Determine the [X, Y] coordinate at the center of the cell enclosing the given text.  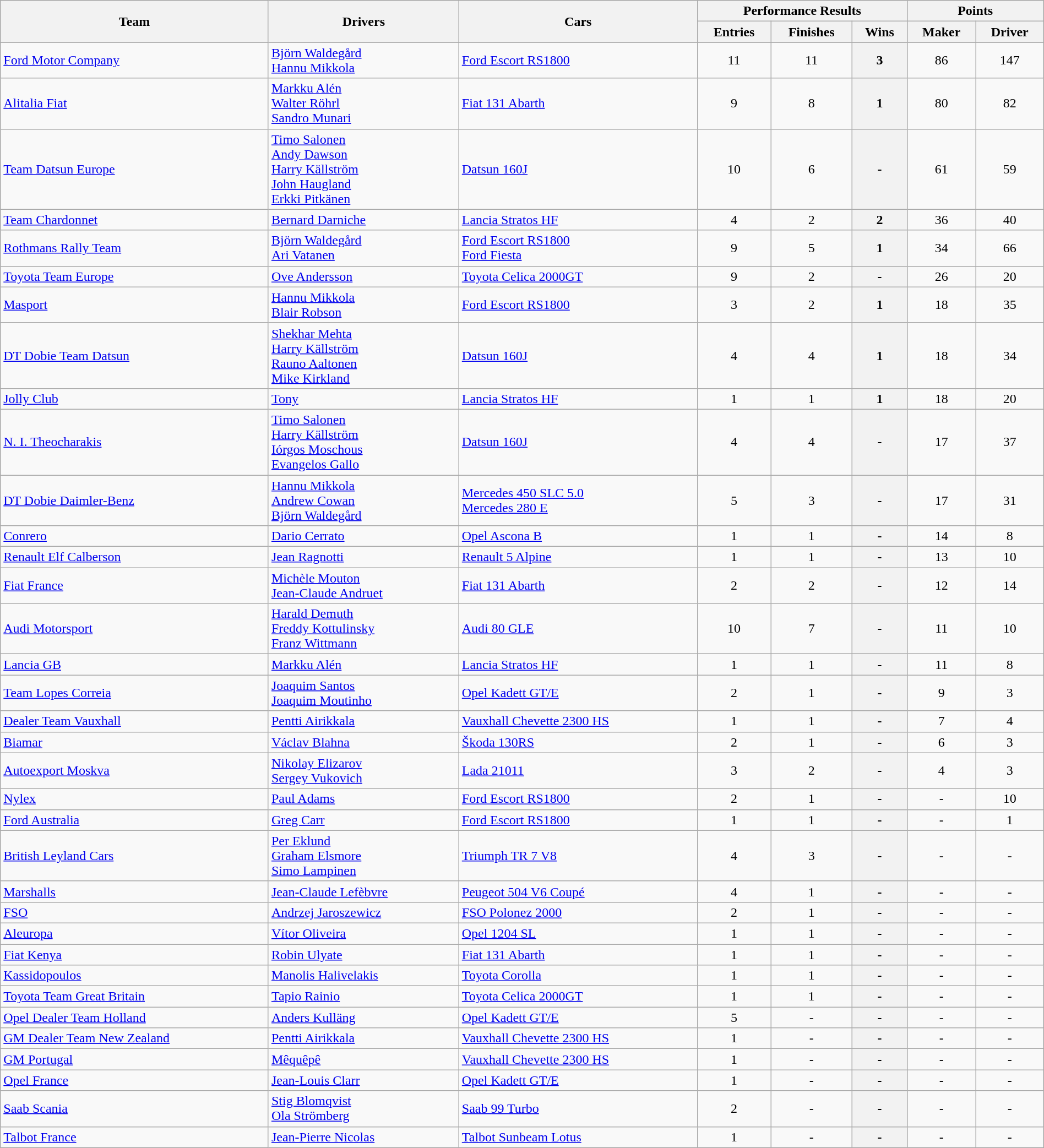
Hannu Mikkola Blair Robson [363, 305]
Kassidopoulos [134, 976]
Jean-Pierre Nicolas [363, 1137]
Fiat Kenya [134, 954]
FSO [134, 912]
Robin Ulyate [363, 954]
Audi Motorsport [134, 629]
Team Lopes Correia [134, 693]
Mêquêpê [363, 1059]
Michèle Mouton Jean-Claude Andruet [363, 586]
147 [1010, 61]
13 [942, 557]
Ford Motor Company [134, 61]
Anders Kulläng [363, 1018]
Andrzej Jaroszewicz [363, 912]
Timo Salonen Andy Dawson Harry Källström John Haugland Erkki Pitkänen [363, 169]
GM Dealer Team New Zealand [134, 1038]
Toyota Team Europe [134, 276]
37 [1010, 442]
12 [942, 586]
Drivers [363, 21]
Autoexport Moskva [134, 771]
Cars [578, 21]
Ford Escort RS1800Ford Fiesta [578, 248]
Mercedes 450 SLC 5.0Mercedes 280 E [578, 500]
Paul Adams [363, 799]
Opel Dealer Team Holland [134, 1018]
Václav Blahna [363, 742]
Per Eklund Graham Elsmore Simo Lampinen [363, 856]
Team [134, 21]
Team Datsun Europe [134, 169]
Ford Australia [134, 820]
31 [1010, 500]
Manolis Halivelakis [363, 976]
Tapio Rainio [363, 997]
Nikolay Elizarov Sergey Vukovich [363, 771]
Masport [134, 305]
FSO Polonez 2000 [578, 912]
Alitalia Fiat [134, 104]
Peugeot 504 V6 Coupé [578, 891]
35 [1010, 305]
Saab 99 Turbo [578, 1109]
86 [942, 61]
Team Chardonnet [134, 220]
Joaquim Santos Joaquim Moutinho [363, 693]
Marshalls [134, 891]
80 [942, 104]
Finishes [812, 32]
Toyota Team Great Britain [134, 997]
DT Dobie Daimler-Benz [134, 500]
66 [1010, 248]
Tony [363, 399]
Dealer Team Vauxhall [134, 721]
British Leyland Cars [134, 856]
Toyota Corolla [578, 976]
Jean-Louis Clarr [363, 1080]
Vítor Oliveira [363, 933]
40 [1010, 220]
GM Portugal [134, 1059]
Jolly Club [134, 399]
Entries [733, 32]
Björn Waldegård Ari Vatanen [363, 248]
Audi 80 GLE [578, 629]
Lancia GB [134, 665]
Driver [1010, 32]
Nylex [134, 799]
Škoda 130RS [578, 742]
Björn Waldegård Hannu Mikkola [363, 61]
Fiat France [134, 586]
Talbot France [134, 1137]
26 [942, 276]
Jean-Claude Lefèbvre [363, 891]
36 [942, 220]
59 [1010, 169]
Dario Cerrato [363, 536]
Wins [880, 32]
Harald Demuth Freddy Kottulinsky Franz Wittmann [363, 629]
Hannu Mikkola Andrew Cowan Björn Waldegård [363, 500]
Greg Carr [363, 820]
Aleuropa [134, 933]
Conrero [134, 536]
Opel Ascona B [578, 536]
N. I. Theocharakis [134, 442]
Ove Andersson [363, 276]
Maker [942, 32]
Points [975, 11]
61 [942, 169]
Jean Ragnotti [363, 557]
Performance Results [802, 11]
Saab Scania [134, 1109]
Talbot Sunbeam Lotus [578, 1137]
82 [1010, 104]
Renault Elf Calberson [134, 557]
DT Dobie Team Datsun [134, 356]
Rothmans Rally Team [134, 248]
Renault 5 Alpine [578, 557]
Triumph TR 7 V8 [578, 856]
Timo Salonen Harry Källström Iórgos Moschous Evangelos Gallo [363, 442]
Opel 1204 SL [578, 933]
Opel France [134, 1080]
Bernard Darniche [363, 220]
Lada 21011 [578, 771]
Markku Alén Walter Röhrl Sandro Munari [363, 104]
Shekhar Mehta Harry Källström Rauno Aaltonen Mike Kirkland [363, 356]
Markku Alén [363, 665]
Biamar [134, 742]
Stig Blomqvist Ola Strömberg [363, 1109]
